Scan for the cell matching the given text and deliver its [x, y] coordinate at center. 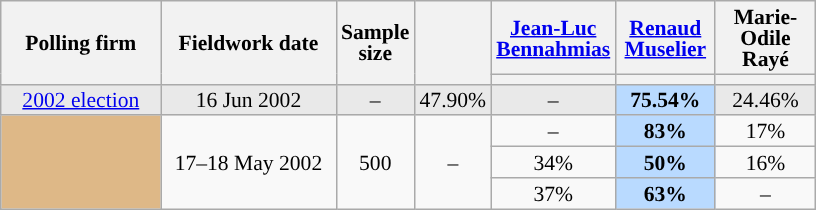
24.46% [765, 100]
83% [665, 132]
Marie-Odile Rayé [765, 38]
Polling firm [81, 42]
37% [553, 194]
Jean-Luc Bennahmias [553, 38]
Samplesize [375, 42]
75.54% [665, 100]
16 Jun 2002 [248, 100]
34% [553, 162]
2002 election [81, 100]
16% [765, 162]
500 [375, 162]
Fieldwork date [248, 42]
Renaud Muselier [665, 38]
50% [665, 162]
63% [665, 194]
17% [765, 132]
47.90% [452, 100]
17–18 May 2002 [248, 162]
